From the cell containing the given text, extract its center point as [X, Y] coordinate. 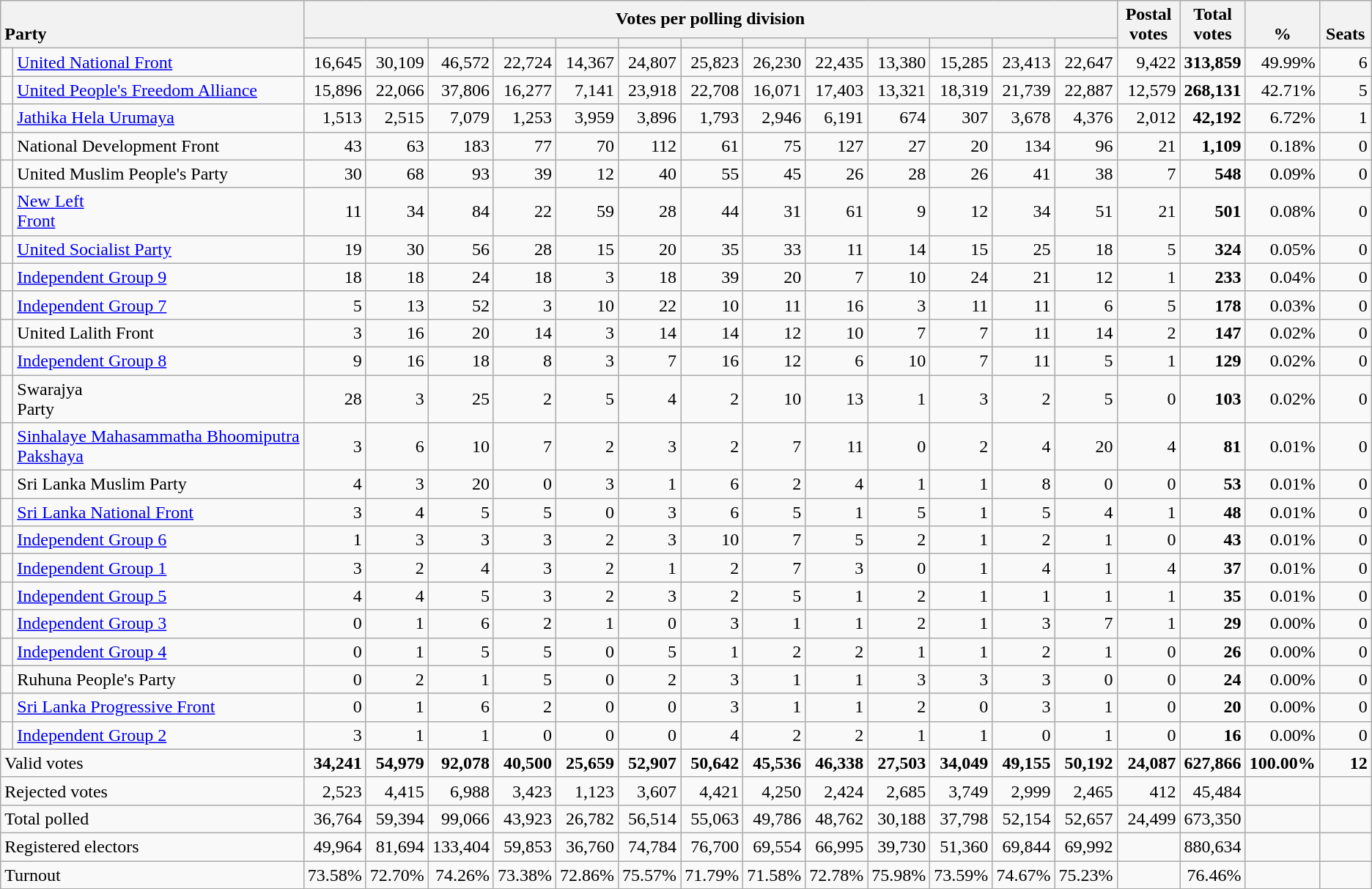
51 [1086, 211]
46,572 [460, 62]
674 [899, 118]
National Development Front [158, 146]
43,923 [525, 819]
1,513 [334, 118]
59 [588, 211]
627,866 [1212, 763]
14,367 [588, 62]
3,423 [525, 791]
SwarajyaParty [158, 399]
4,250 [774, 791]
3,896 [649, 118]
75.57% [649, 874]
Sri Lanka Progressive Front [158, 707]
9,422 [1148, 62]
69,554 [774, 846]
48,762 [837, 819]
22,887 [1086, 90]
Turnout [152, 874]
133,404 [460, 846]
6.72% [1283, 118]
548 [1212, 174]
Jathika Hela Urumaya [158, 118]
13,380 [899, 62]
0.05% [1283, 249]
23,918 [649, 90]
50,192 [1086, 763]
51,360 [962, 846]
49,964 [334, 846]
26,782 [588, 819]
31 [774, 211]
2,523 [334, 791]
75.98% [899, 874]
36,764 [334, 819]
52,657 [1086, 819]
Sri Lanka National Front [158, 512]
127 [837, 146]
52 [460, 305]
27 [899, 146]
42.71% [1283, 90]
2,515 [397, 118]
52,907 [649, 763]
69,844 [1023, 846]
Ruhuna People's Party [158, 679]
34,049 [962, 763]
Rejected votes [152, 791]
25,659 [588, 763]
93 [460, 174]
75.23% [1086, 874]
Independent Group 2 [158, 735]
40,500 [525, 763]
45,536 [774, 763]
134 [1023, 146]
70 [588, 146]
Registered electors [152, 846]
6,988 [460, 791]
52,154 [1023, 819]
7,141 [588, 90]
37 [1212, 568]
1,123 [588, 791]
183 [460, 146]
38 [1086, 174]
3,678 [1023, 118]
307 [962, 118]
Votes per polling division [710, 19]
112 [649, 146]
412 [1148, 791]
76.46% [1212, 874]
1,793 [712, 118]
77 [525, 146]
1,253 [525, 118]
100.00% [1283, 763]
United People's Freedom Alliance [158, 90]
7,079 [460, 118]
75 [774, 146]
12,579 [1148, 90]
Independent Group 5 [158, 596]
22,724 [525, 62]
27,503 [899, 763]
103 [1212, 399]
42,192 [1212, 118]
Seats [1346, 25]
49.99% [1283, 62]
Independent Group 7 [158, 305]
50,642 [712, 763]
71.58% [774, 874]
0.03% [1283, 305]
16,645 [334, 62]
68 [397, 174]
2,946 [774, 118]
30,188 [899, 819]
3,607 [649, 791]
22,435 [837, 62]
44 [712, 211]
96 [1086, 146]
13,321 [899, 90]
25,823 [712, 62]
0.04% [1283, 277]
268,131 [1212, 90]
Postalvotes [1148, 25]
Independent Group 4 [158, 652]
324 [1212, 249]
New LeftFront [158, 211]
40 [649, 174]
% [1283, 25]
37,798 [962, 819]
673,350 [1212, 819]
72.70% [397, 874]
178 [1212, 305]
69,992 [1086, 846]
0.18% [1283, 146]
United Lalith Front [158, 333]
3,959 [588, 118]
Independent Group 6 [158, 540]
55,063 [712, 819]
6,191 [837, 118]
3,749 [962, 791]
880,634 [1212, 846]
56,514 [649, 819]
4,421 [712, 791]
16,277 [525, 90]
0.09% [1283, 174]
34,241 [334, 763]
Sinhalaye Mahasammatha Bhoomiputra Pakshaya [158, 447]
313,859 [1212, 62]
Valid votes [152, 763]
81 [1212, 447]
19 [334, 249]
30,109 [397, 62]
71.79% [712, 874]
24,087 [1148, 763]
Independent Group 1 [158, 568]
72.86% [588, 874]
23,413 [1023, 62]
66,995 [837, 846]
24,499 [1148, 819]
4,376 [1086, 118]
45 [774, 174]
2,685 [899, 791]
501 [1212, 211]
36,760 [588, 846]
15,285 [962, 62]
55 [712, 174]
Total polled [152, 819]
United Muslim People's Party [158, 174]
233 [1212, 277]
22,708 [712, 90]
73.38% [525, 874]
74,784 [649, 846]
59,394 [397, 819]
Independent Group 8 [158, 361]
39,730 [899, 846]
16,071 [774, 90]
92,078 [460, 763]
46,338 [837, 763]
Sri Lanka Muslim Party [158, 484]
45,484 [1212, 791]
129 [1212, 361]
Independent Group 3 [158, 624]
99,066 [460, 819]
4,415 [397, 791]
United National Front [158, 62]
22,647 [1086, 62]
24,807 [649, 62]
2,999 [1023, 791]
0.08% [1283, 211]
84 [460, 211]
18,319 [962, 90]
33 [774, 249]
26,230 [774, 62]
2,012 [1148, 118]
17,403 [837, 90]
72.78% [837, 874]
76,700 [712, 846]
22,066 [397, 90]
147 [1212, 333]
73.59% [962, 874]
53 [1212, 484]
74.67% [1023, 874]
73.58% [334, 874]
56 [460, 249]
2,465 [1086, 791]
48 [1212, 512]
Total votes [1212, 25]
21,739 [1023, 90]
1,109 [1212, 146]
63 [397, 146]
59,853 [525, 846]
United Socialist Party [158, 249]
29 [1212, 624]
2,424 [837, 791]
49,155 [1023, 763]
41 [1023, 174]
15,896 [334, 90]
74.26% [460, 874]
54,979 [397, 763]
81,694 [397, 846]
Party [152, 25]
37,806 [460, 90]
Independent Group 9 [158, 277]
49,786 [774, 819]
